Identify which cell holds the provided text, then report its (x, y) central coordinate. 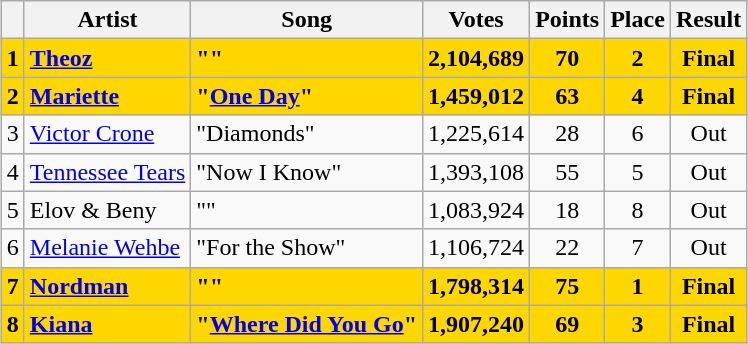
1,798,314 (476, 286)
Result (708, 20)
Artist (108, 20)
Nordman (108, 286)
"For the Show" (307, 248)
Victor Crone (108, 134)
1,393,108 (476, 172)
Votes (476, 20)
69 (568, 324)
Elov & Beny (108, 210)
22 (568, 248)
1,225,614 (476, 134)
Song (307, 20)
1,083,924 (476, 210)
Theoz (108, 58)
Points (568, 20)
Kiana (108, 324)
55 (568, 172)
"Where Did You Go" (307, 324)
Mariette (108, 96)
"One Day" (307, 96)
28 (568, 134)
2,104,689 (476, 58)
70 (568, 58)
1,907,240 (476, 324)
Place (638, 20)
"Now I Know" (307, 172)
18 (568, 210)
Melanie Wehbe (108, 248)
1,459,012 (476, 96)
63 (568, 96)
Tennessee Tears (108, 172)
1,106,724 (476, 248)
75 (568, 286)
"Diamonds" (307, 134)
